Capture the cell that displays the provided text and extract its [x, y] central coordinate. 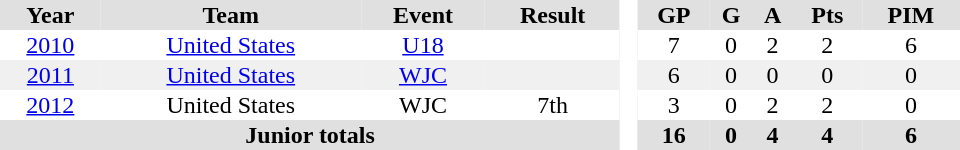
Year [50, 15]
7th [552, 105]
2010 [50, 45]
7 [674, 45]
A [773, 15]
G [732, 15]
PIM [911, 15]
GP [674, 15]
3 [674, 105]
2011 [50, 75]
16 [674, 135]
Event [423, 15]
U18 [423, 45]
Result [552, 15]
2012 [50, 105]
Junior totals [310, 135]
Pts [828, 15]
Team [231, 15]
